Detect which cell encompasses the target text, then output its [x, y] center coordinate. 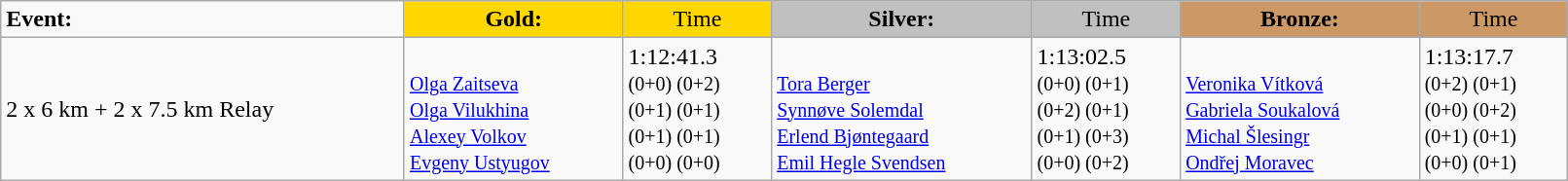
2 x 6 km + 2 x 7.5 km Relay [202, 109]
1:12:41.3 (0+0) (0+2)(0+1) (0+1)(0+1) (0+1)(0+0) (0+0) [697, 109]
Tora BergerSynnøve SolemdalErlend BjøntegaardEmil Hegle Svendsen [901, 109]
Silver: [901, 19]
Bronze: [1300, 19]
Olga ZaitsevaOlga VilukhinaAlexey VolkovEvgeny Ustyugov [514, 109]
Event: [202, 19]
1:13:02.5(0+0) (0+1)(0+2) (0+1)(0+1) (0+3)(0+0) (0+2) [1106, 109]
1:13:17.7(0+2) (0+1)(0+0) (0+2)(0+1) (0+1)(0+0) (0+1) [1493, 109]
Gold: [514, 19]
Veronika VítkováGabriela SoukalováMichal ŠlesingrOndřej Moravec [1300, 109]
